Find where the given text appears and provide that cell's center as (x, y) coordinate. 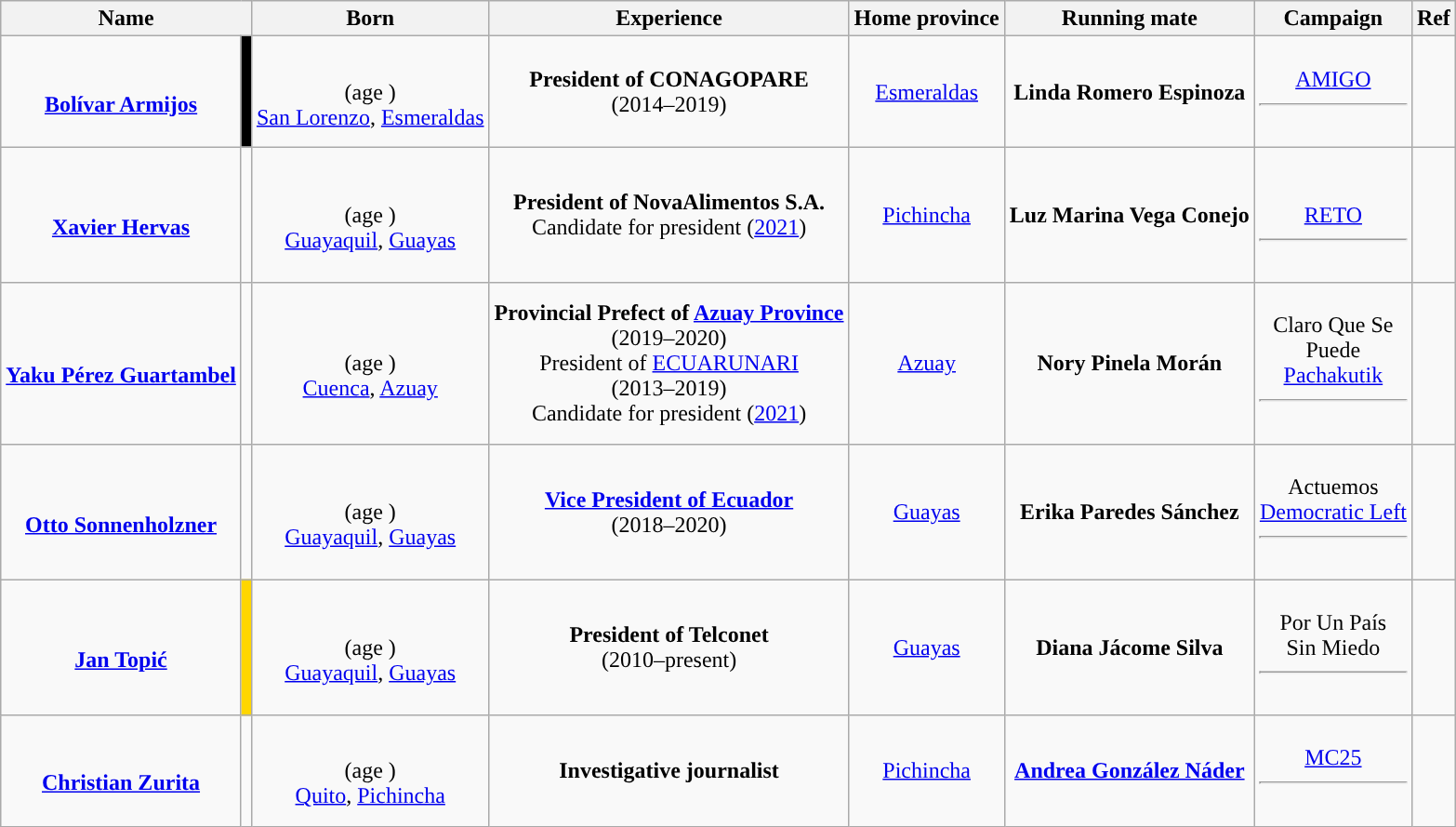
Otto Sonnenholzner (121, 512)
Campaign (1333, 19)
(age )Quito, Pichincha (370, 770)
Bolívar Armijos (121, 91)
Claro Que SePuede Pachakutik (1333, 363)
Born (370, 19)
Azuay (926, 363)
Erika Paredes Sánchez (1129, 512)
Christian Zurita (121, 770)
Linda Romero Espinoza (1129, 91)
(age )Cuenca, Azuay (370, 363)
Nory Pinela Morán (1129, 363)
Experience (669, 19)
President of Telconet(2010–present) (669, 647)
RETO (1333, 215)
Investigative journalist (669, 770)
Running mate (1129, 19)
Vice President of Ecuador(2018–2020) (669, 512)
Yaku Pérez Guartambel (121, 363)
President of NovaAlimentos S.A.Candidate for president (2021) (669, 215)
Esmeraldas (926, 91)
Actuemos Democratic Left (1333, 512)
MC25 (1333, 770)
Luz Marina Vega Conejo (1129, 215)
Por Un PaísSin Miedo (1333, 647)
Ref (1434, 19)
Andrea González Náder (1129, 770)
(age )San Lorenzo, Esmeraldas (370, 91)
Diana Jácome Silva (1129, 647)
Xavier Hervas (121, 215)
AMIGO (1333, 91)
Home province (926, 19)
President of CONAGOPARE(2014–2019) (669, 91)
Name (126, 19)
Jan Topić (121, 647)
Provincial Prefect of Azuay Province(2019–2020)President of ECUARUNARI(2013–2019)Candidate for president (2021) (669, 363)
